Locate the cell with the specified text and output its [x, y] center coordinate. 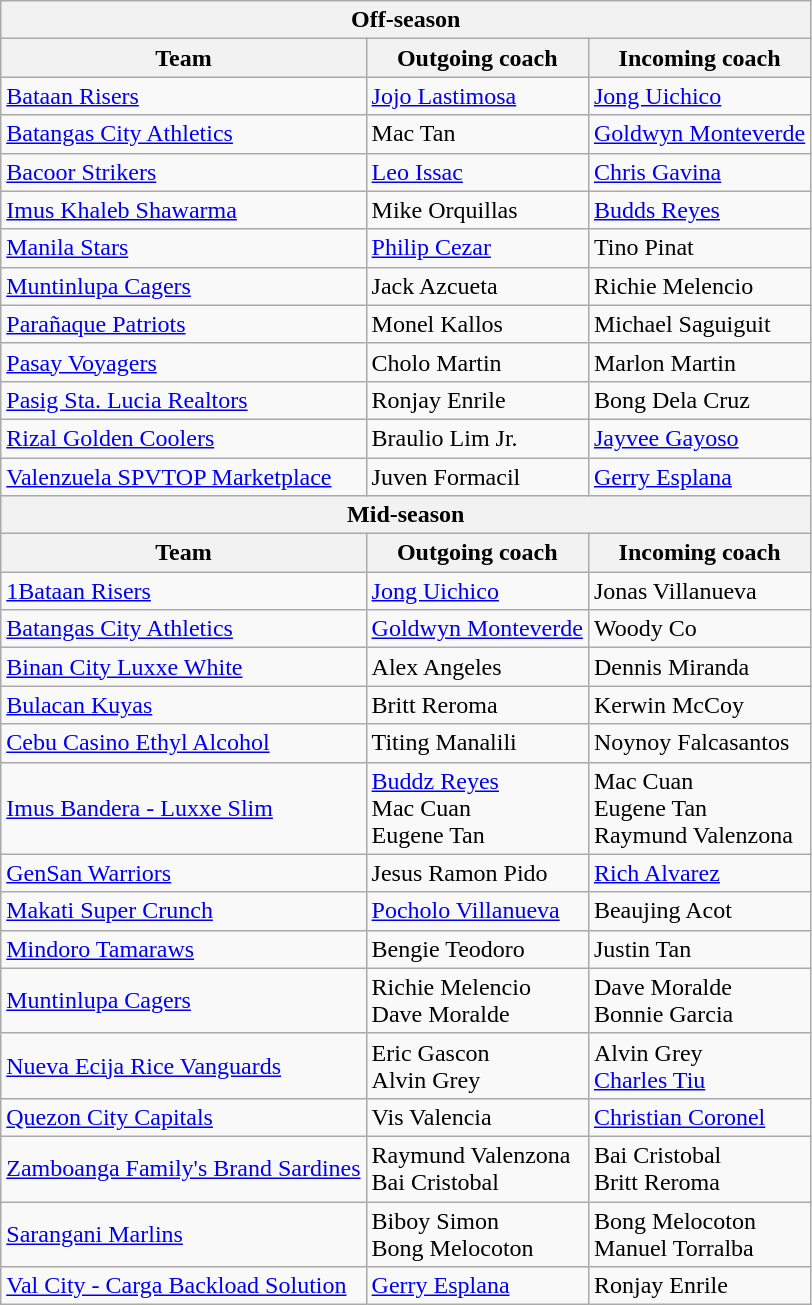
Raymund Valenzona Bai Cristobal [477, 1168]
Nueva Ecija Rice Vanguards [184, 1066]
Imus Khaleb Shawarma [184, 210]
Richie Melencio [699, 286]
Cebu Casino Ethyl Alcohol [184, 743]
Bai Cristobal Britt Reroma [699, 1168]
Dave Moralde Bonnie Garcia [699, 1000]
Budds Reyes [699, 210]
Valenzuela SPVTOP Marketplace [184, 477]
Pocholo Villanueva [477, 911]
Jack Azcueta [477, 286]
Bulacan Kuyas [184, 705]
Britt Reroma [477, 705]
Philip Cezar [477, 248]
Mindoro Tamaraws [184, 949]
Bengie Teodoro [477, 949]
Makati Super Crunch [184, 911]
Zamboanga Family's Brand Sardines [184, 1168]
Bacoor Strikers [184, 172]
Braulio Lim Jr. [477, 438]
Pasay Voyagers [184, 362]
Quezon City Capitals [184, 1117]
GenSan Warriors [184, 873]
Parañaque Patriots [184, 324]
Alvin Grey Charles Tiu [699, 1066]
Dennis Miranda [699, 667]
Chris Gavina [699, 172]
Woody Co [699, 629]
Mac Cuan Eugene Tan Raymund Valenzona [699, 808]
Marlon Martin [699, 362]
Bataan Risers [184, 96]
Buddz Reyes Mac Cuan Eugene Tan [477, 808]
Alex Angeles [477, 667]
Manila Stars [184, 248]
Mac Tan [477, 134]
Noynoy Falcasantos [699, 743]
Tino Pinat [699, 248]
Pasig Sta. Lucia Realtors [184, 400]
Jayvee Gayoso [699, 438]
Richie Melencio Dave Moralde [477, 1000]
Imus Bandera - Luxxe Slim [184, 808]
Bong Melocoton Manuel Torralba [699, 1234]
Cholo Martin [477, 362]
Rizal Golden Coolers [184, 438]
Sarangani Marlins [184, 1234]
Jojo Lastimosa [477, 96]
Titing Manalili [477, 743]
Jesus Ramon Pido [477, 873]
Val City - Carga Backload Solution [184, 1286]
Juven Formacil [477, 477]
Rich Alvarez [699, 873]
Leo Issac [477, 172]
Eric Gascon Alvin Grey [477, 1066]
Vis Valencia [477, 1117]
1Bataan Risers [184, 591]
Biboy Simon Bong Melocoton [477, 1234]
Binan City Luxxe White [184, 667]
Christian Coronel [699, 1117]
Justin Tan [699, 949]
Mid-season [406, 515]
Mike Orquillas [477, 210]
Bong Dela Cruz [699, 400]
Kerwin McCoy [699, 705]
Michael Saguiguit [699, 324]
Monel Kallos [477, 324]
Beaujing Acot [699, 911]
Jonas Villanueva [699, 591]
Off-season [406, 20]
